Find where the given text appears and provide that cell's center as (x, y) coordinate. 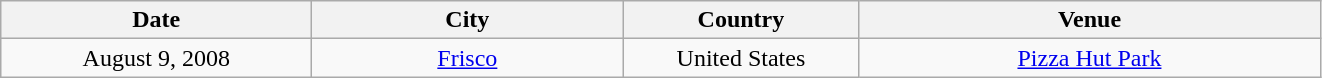
Frisco (468, 58)
Date (156, 20)
Pizza Hut Park (1090, 58)
Country (741, 20)
Venue (1090, 20)
August 9, 2008 (156, 58)
City (468, 20)
United States (741, 58)
